Extract the [X, Y] coordinate from the center of the cell holding the provided text.  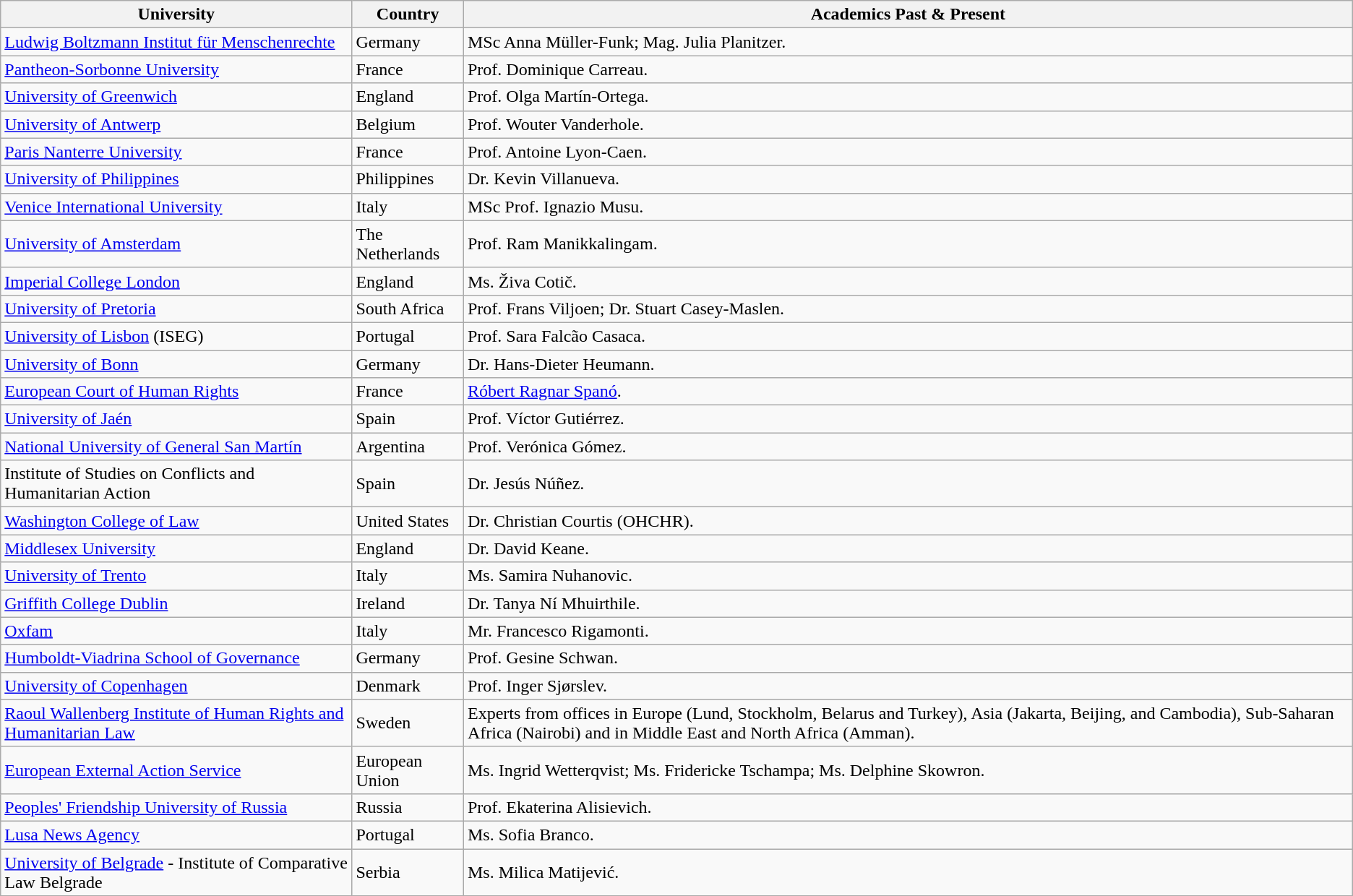
University of Greenwich [176, 97]
Sweden [408, 723]
Dr. Hans-Dieter Heumann. [908, 363]
Philippines [408, 179]
United States [408, 521]
The Netherlands [408, 244]
University of Amsterdam [176, 244]
Prof. Víctor Gutiérrez. [908, 419]
University of Antwerp [176, 124]
Prof. Dominique Carreau. [908, 69]
University of Bonn [176, 363]
Peoples' Friendship University of Russia [176, 807]
Denmark [408, 686]
University of Pretoria [176, 309]
Dr. Kevin Villanueva. [908, 179]
Argentina [408, 447]
Ms. Živa Cotič. [908, 281]
Washington College of Law [176, 521]
MSc Anna Müller-Funk; Mag. Julia Planitzer. [908, 42]
Dr. Christian Courtis (OHCHR). [908, 521]
Dr. Jesús Núñez. [908, 484]
University of Copenhagen [176, 686]
Oxfam [176, 631]
Ms. Sofia Branco. [908, 835]
Imperial College London [176, 281]
Mr. Francesco Rigamonti. [908, 631]
Ludwig Boltzmann Institut für Menschenrechte [176, 42]
University of Lisbon (ISEG) [176, 336]
Prof. Gesine Schwan. [908, 658]
University of Belgrade - Institute of Comparative Law Belgrade [176, 871]
Middlesex University [176, 548]
Dr. Tanya Ní Mhuirthile. [908, 603]
Raoul Wallenberg Institute of Human Rights and Humanitarian Law [176, 723]
Ms. Ingrid Wetterqvist; Ms. Fridericke Tschampa; Ms. Delphine Skowron. [908, 770]
Prof. Ekaterina Alisievich. [908, 807]
Ms. Samira Nuhanovic. [908, 576]
Prof. Verónica Gómez. [908, 447]
Academics Past & Present [908, 14]
Russia [408, 807]
Prof. Inger Sjørslev. [908, 686]
University of Trento [176, 576]
European Court of Human Rights [176, 392]
Institute of Studies on Conflicts and Humanitarian Action [176, 484]
Prof. Ram Manikkalingam. [908, 244]
University of Philippines [176, 179]
Paris Nanterre University [176, 152]
Griffith College Dublin [176, 603]
Prof. Wouter Vanderhole. [908, 124]
University [176, 14]
Lusa News Agency [176, 835]
Serbia [408, 871]
Pantheon-Sorbonne University [176, 69]
Belgium [408, 124]
National University of General San Martín [176, 447]
University of Jaén [176, 419]
Humboldt-Viadrina School of Governance [176, 658]
Prof. Frans Viljoen; Dr. Stuart Casey-Maslen. [908, 309]
European External Action Service [176, 770]
Venice International University [176, 207]
Róbert Ragnar Spanó. [908, 392]
Country [408, 14]
Prof. Antoine Lyon-Caen. [908, 152]
Prof. Sara Falcão Casaca. [908, 336]
South Africa [408, 309]
European Union [408, 770]
Ireland [408, 603]
Dr. David Keane. [908, 548]
Prof. Olga Martín-Ortega. [908, 97]
Ms. Milica Matijević. [908, 871]
MSc Prof. Ignazio Musu. [908, 207]
